Return the (x, y) coordinate for the center point of the cell that contains the specified text.  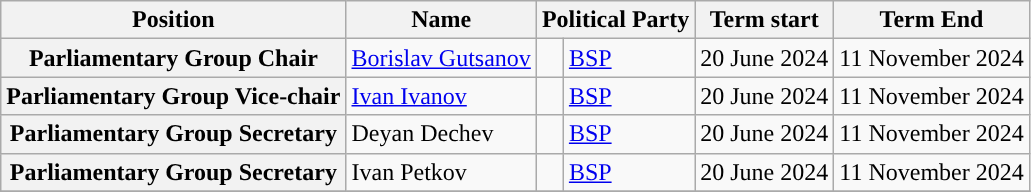
Ivan Petkov (441, 172)
Parliamentary Group Vice-chair (174, 96)
Name (441, 20)
Position (174, 20)
Political Party (615, 20)
Term End (932, 20)
Borislav Gutsanov (441, 58)
Deyan Dechev (441, 134)
Ivan Ivanov (441, 96)
Parliamentary Group Chair (174, 58)
Term start (764, 20)
